Search for the cell housing the specified text and yield its [x, y] center coordinate. 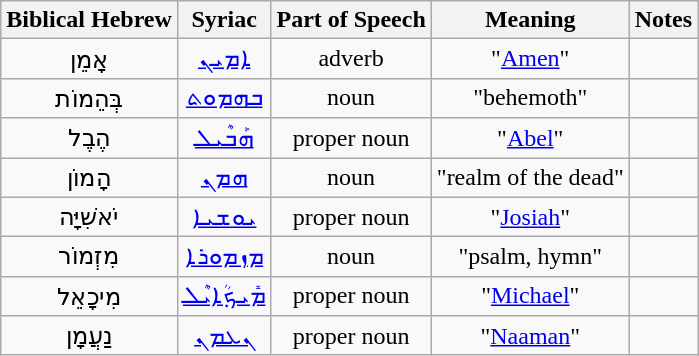
ܗܰܒܶܝܠ [224, 138]
"Josiah" [530, 217]
ܗܡܢ [224, 178]
נַעֲמָן [90, 336]
"psalm, hymn" [530, 257]
הֶבֶל [90, 138]
יֹאשִׁיָּה [90, 217]
Syriac [224, 20]
"behemoth" [530, 98]
"Naaman" [530, 336]
הָמוֹן [90, 178]
בְּהֵמוֹת [90, 98]
ܝܘܫܝܐ [224, 217]
מִזְמוֹר [90, 257]
אָמֵן [90, 59]
Part of Speech [351, 20]
"Amen" [530, 59]
"Abel" [530, 138]
ܡܙܡܘܪܐ [224, 257]
"realm of the dead" [530, 178]
ܡܺܝܟ݂ܳܐܝܶܠ [224, 296]
"Michael" [530, 296]
ܒܗܡܘܬ [224, 98]
adverb [351, 59]
Meaning [530, 20]
Notes [663, 20]
מִיכָאֵל [90, 296]
ܐܡܝܢ [224, 59]
Biblical Hebrew [90, 20]
ܢܥܡܢ [224, 336]
